Provide the (x, y) coordinate of the cell's center where the given text is located.  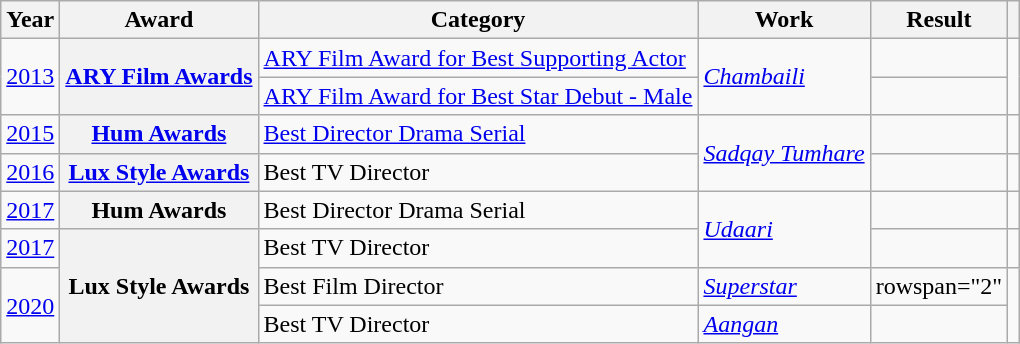
2015 (30, 134)
ARY Film Awards (159, 77)
Year (30, 20)
Superstar (784, 286)
2020 (30, 305)
rowspan="2" (939, 286)
Best Film Director (478, 286)
Category (478, 20)
Sadqay Tumhare (784, 153)
2016 (30, 172)
Aangan (784, 324)
Chambaili (784, 77)
ARY Film Award for Best Star Debut - Male (478, 96)
ARY Film Award for Best Supporting Actor (478, 58)
Award (159, 20)
Work (784, 20)
2013 (30, 77)
Udaari (784, 229)
Result (939, 20)
